Capture the cell that displays the provided text and extract its [x, y] central coordinate. 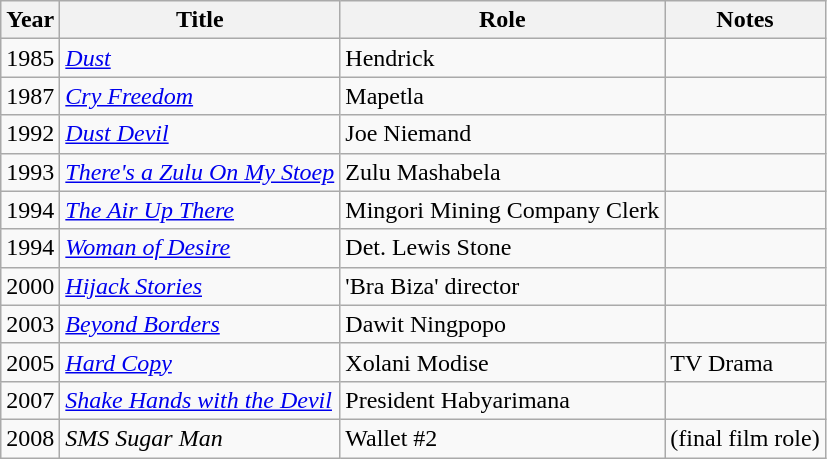
Mingori Mining Company Clerk [502, 210]
Beyond Borders [200, 324]
SMS Sugar Man [200, 438]
2008 [30, 438]
Hijack Stories [200, 286]
1993 [30, 172]
1987 [30, 96]
1985 [30, 58]
Hard Copy [200, 362]
2003 [30, 324]
Wallet #2 [502, 438]
Dust [200, 58]
Dawit Ningpopo [502, 324]
Role [502, 20]
President Habyarimana [502, 400]
There's a Zulu On My Stoep [200, 172]
Det. Lewis Stone [502, 248]
Year [30, 20]
2000 [30, 286]
Shake Hands with the Devil [200, 400]
Woman of Desire [200, 248]
(final film role) [745, 438]
Joe Niemand [502, 134]
Xolani Modise [502, 362]
2007 [30, 400]
Mapetla [502, 96]
2005 [30, 362]
Zulu Mashabela [502, 172]
'Bra Biza' director [502, 286]
Cry Freedom [200, 96]
1992 [30, 134]
Dust Devil [200, 134]
Hendrick [502, 58]
Title [200, 20]
Notes [745, 20]
TV Drama [745, 362]
The Air Up There [200, 210]
